From the cell containing the given text, extract its center point as (X, Y) coordinate. 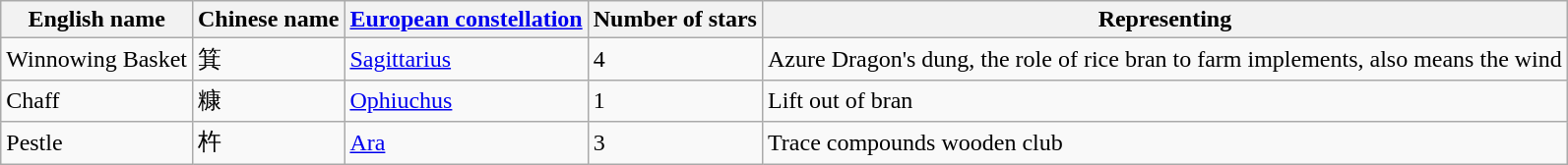
Sagittarius (467, 59)
Ara (467, 143)
Ophiuchus (467, 100)
Pestle (96, 143)
European constellation (467, 20)
Winnowing Basket (96, 59)
1 (675, 100)
杵 (268, 143)
Chaff (96, 100)
Representing (1164, 20)
English name (96, 20)
糠 (268, 100)
Lift out of bran (1164, 100)
Azure Dragon's dung, the role of rice bran to farm implements, also means the wind (1164, 59)
3 (675, 143)
箕 (268, 59)
Trace compounds wooden club (1164, 143)
4 (675, 59)
Number of stars (675, 20)
Chinese name (268, 20)
